Identify which cell holds the provided text, then report its [X, Y] central coordinate. 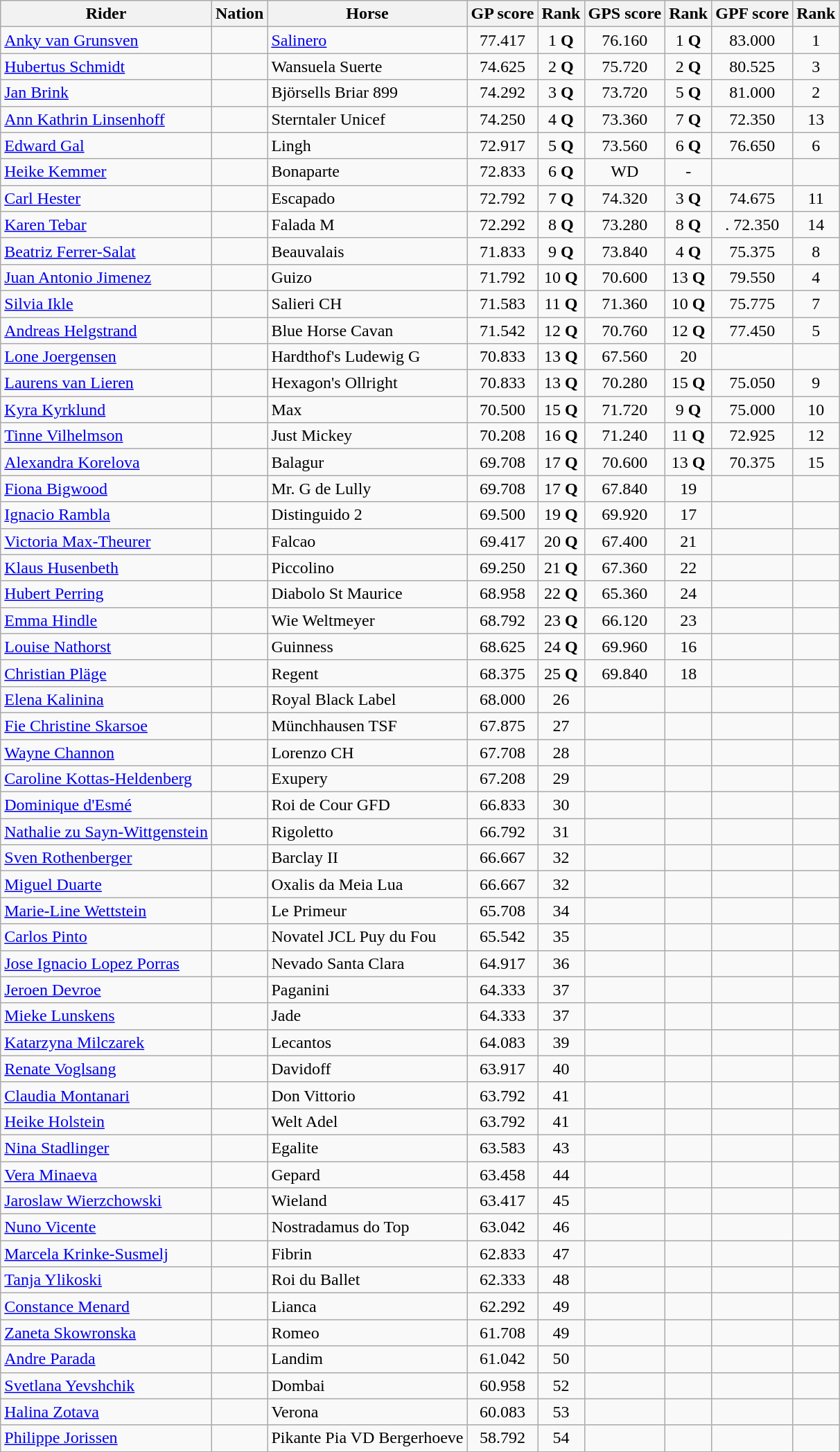
11 [816, 198]
16 [689, 647]
Verona [367, 1412]
Edward Gal [107, 146]
Roi du Ballet [367, 1280]
Renate Voglsang [107, 1069]
Falada M [367, 225]
21 [689, 541]
3 [816, 67]
Jeroen Devroe [107, 990]
Sterntaler Unicef [367, 119]
Horse [367, 14]
22 Q [561, 594]
52 [561, 1385]
14 [816, 225]
Christian Pläge [107, 673]
71.720 [625, 410]
WD [625, 172]
24 [689, 594]
60.958 [502, 1385]
65.542 [502, 937]
54 [561, 1438]
. 72.350 [753, 225]
74.675 [753, 198]
6 [816, 146]
26 [561, 699]
79.550 [753, 277]
Davidoff [367, 1069]
60.083 [502, 1412]
Nuno Vicente [107, 1227]
71.583 [502, 304]
74.320 [625, 198]
70.208 [502, 436]
23 Q [561, 620]
8 [816, 251]
Salieri CH [367, 304]
75.050 [753, 383]
34 [561, 911]
Wansuela Suerte [367, 67]
74.250 [502, 119]
Constance Menard [107, 1306]
Tanja Ylikoski [107, 1280]
Rider [107, 14]
20 Q [561, 541]
73.560 [625, 146]
47 [561, 1254]
73.840 [625, 251]
67.400 [625, 541]
71.833 [502, 251]
Roi de Cour GFD [367, 805]
Jan Brink [107, 93]
Max [367, 410]
80.525 [753, 67]
75.375 [753, 251]
Egalite [367, 1148]
Claudia Montanari [107, 1095]
63.583 [502, 1148]
Just Mickey [367, 436]
Mr. G de Lully [367, 489]
68.375 [502, 673]
76.160 [625, 40]
GPF score [753, 14]
64.917 [502, 963]
Don Vittorio [367, 1095]
Hardthof's Ludewig G [367, 357]
58.792 [502, 1438]
Nostradamus do Top [367, 1227]
Landim [367, 1359]
36 [561, 963]
Beauvalais [367, 251]
22 [689, 568]
66.833 [502, 805]
69.250 [502, 568]
Distinguido 2 [367, 515]
1 [816, 40]
76.650 [753, 146]
19 [689, 489]
64.083 [502, 1042]
Falcao [367, 541]
Lianca [367, 1306]
68.625 [502, 647]
71.360 [625, 304]
Heike Holstein [107, 1121]
Barclay II [367, 858]
2 [816, 93]
- [689, 172]
72.917 [502, 146]
72.833 [502, 172]
Pikante Pia VD Bergerhoeve [367, 1438]
Wayne Channon [107, 752]
68.000 [502, 699]
Alexandra Korelova [107, 462]
Escapado [367, 198]
69.417 [502, 541]
67.840 [625, 489]
Anky van Grunsven [107, 40]
17 [689, 515]
Elena Kalinina [107, 699]
Heike Kemmer [107, 172]
30 [561, 805]
Lingh [367, 146]
5 [816, 331]
74.292 [502, 93]
Kyra Kyrklund [107, 410]
Lone Joergensen [107, 357]
Guizo [367, 277]
66.120 [625, 620]
23 [689, 620]
31 [561, 832]
Ignacio Rambla [107, 515]
71.240 [625, 436]
Nina Stadlinger [107, 1148]
Jose Ignacio Lopez Porras [107, 963]
Björsells Briar 899 [367, 93]
28 [561, 752]
Wie Weltmeyer [367, 620]
Silvia Ikle [107, 304]
Oxalis da Meia Lua [367, 884]
Andre Parada [107, 1359]
Carlos Pinto [107, 937]
67.708 [502, 752]
Vera Minaeva [107, 1175]
Marie-Line Wettstein [107, 911]
Caroline Kottas-Heldenberg [107, 779]
Regent [367, 673]
13 [816, 119]
73.720 [625, 93]
72.925 [753, 436]
Tinne Vilhelmson [107, 436]
69.840 [625, 673]
Svetlana Yevshchik [107, 1385]
77.450 [753, 331]
12 [816, 436]
68.958 [502, 594]
10 [816, 410]
18 [689, 673]
46 [561, 1227]
63.417 [502, 1201]
GPS score [625, 14]
Guinness [367, 647]
21 Q [561, 568]
62.333 [502, 1280]
Wieland [367, 1201]
35 [561, 937]
Bonaparte [367, 172]
69.500 [502, 515]
Karen Tebar [107, 225]
62.833 [502, 1254]
67.875 [502, 726]
81.000 [753, 93]
16 Q [561, 436]
Marcela Krinke-Susmelj [107, 1254]
Diabolo St Maurice [367, 594]
Nevado Santa Clara [367, 963]
Andreas Helgstrand [107, 331]
Fibrin [367, 1254]
Juan Antonio Jimenez [107, 277]
Philippe Jorissen [107, 1438]
Hubertus Schmidt [107, 67]
77.417 [502, 40]
69.960 [625, 647]
72.792 [502, 198]
Le Primeur [367, 911]
Blue Horse Cavan [367, 331]
45 [561, 1201]
Royal Black Label [367, 699]
70.760 [625, 331]
Jade [367, 1016]
Ann Kathrin Linsenhoff [107, 119]
Dominique d'Esmé [107, 805]
7 [816, 304]
50 [561, 1359]
Exupery [367, 779]
61.708 [502, 1333]
75.720 [625, 67]
Sven Rothenberger [107, 858]
63.458 [502, 1175]
Carl Hester [107, 198]
Novatel JCL Puy du Fou [367, 937]
Rigoletto [367, 832]
63.917 [502, 1069]
Paganini [367, 990]
Klaus Husenbeth [107, 568]
Lecantos [367, 1042]
75.000 [753, 410]
68.792 [502, 620]
63.042 [502, 1227]
9 [816, 383]
GP score [502, 14]
Hubert Perring [107, 594]
Fiona Bigwood [107, 489]
72.292 [502, 225]
Romeo [367, 1333]
25 Q [561, 673]
53 [561, 1412]
Salinero [367, 40]
74.625 [502, 67]
Katarzyna Milczarek [107, 1042]
71.542 [502, 331]
67.208 [502, 779]
Piccolino [367, 568]
65.360 [625, 594]
Louise Nathorst [107, 647]
Halina Zotava [107, 1412]
71.792 [502, 277]
Fie Christine Skarsoe [107, 726]
20 [689, 357]
75.775 [753, 304]
48 [561, 1280]
40 [561, 1069]
72.350 [753, 119]
29 [561, 779]
70.280 [625, 383]
69.920 [625, 515]
19 Q [561, 515]
Zaneta Skowronska [107, 1333]
67.560 [625, 357]
Emma Hindle [107, 620]
27 [561, 726]
44 [561, 1175]
43 [561, 1148]
62.292 [502, 1306]
73.360 [625, 119]
Laurens van Lieren [107, 383]
70.375 [753, 462]
61.042 [502, 1359]
Münchhausen TSF [367, 726]
67.360 [625, 568]
66.792 [502, 832]
Dombai [367, 1385]
4 [816, 277]
73.280 [625, 225]
15 [816, 462]
Jaroslaw Wierzchowski [107, 1201]
Nathalie zu Sayn-Wittgenstein [107, 832]
24 Q [561, 647]
Welt Adel [367, 1121]
Miguel Duarte [107, 884]
Mieke Lunskens [107, 1016]
39 [561, 1042]
Lorenzo CH [367, 752]
Balagur [367, 462]
Beatriz Ferrer-Salat [107, 251]
65.708 [502, 911]
70.500 [502, 410]
Victoria Max-Theurer [107, 541]
Gepard [367, 1175]
Nation [239, 14]
83.000 [753, 40]
Hexagon's Ollright [367, 383]
